For the text-containing cell, return its midpoint in [X, Y] coordinate format. 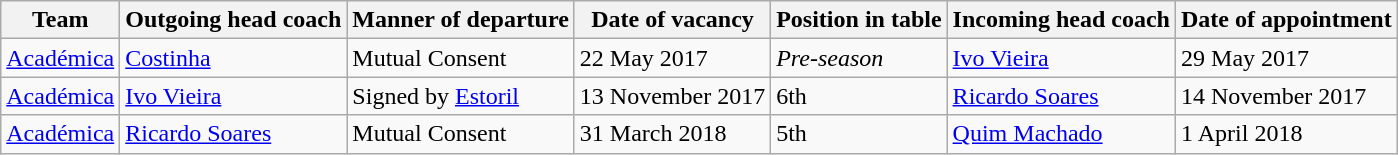
6th [859, 96]
Date of vacancy [672, 20]
1 April 2018 [1287, 134]
Position in table [859, 20]
22 May 2017 [672, 58]
5th [859, 134]
Quim Machado [1061, 134]
14 November 2017 [1287, 96]
Outgoing head coach [234, 20]
Signed by Estoril [460, 96]
Team [60, 20]
31 March 2018 [672, 134]
13 November 2017 [672, 96]
Incoming head coach [1061, 20]
Costinha [234, 58]
Pre-season [859, 58]
29 May 2017 [1287, 58]
Manner of departure [460, 20]
Date of appointment [1287, 20]
